Search for the cell housing the specified text and yield its [x, y] center coordinate. 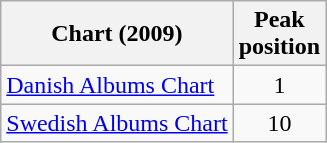
Chart (2009) [117, 34]
10 [279, 123]
1 [279, 85]
Swedish Albums Chart [117, 123]
Peakposition [279, 34]
Danish Albums Chart [117, 85]
